Search for the cell housing the specified text and yield its [X, Y] center coordinate. 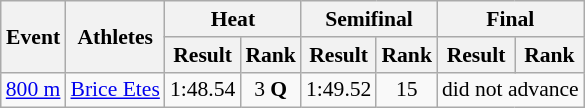
15 [406, 90]
3 Q [270, 90]
Heat [233, 19]
Event [34, 36]
Brice Etes [114, 90]
1:48.54 [202, 90]
Athletes [114, 36]
1:49.52 [338, 90]
800 m [34, 90]
Semifinal [369, 19]
Final [510, 19]
did not advance [510, 90]
